Return the (X, Y) coordinate for the center point of the cell that contains the specified text.  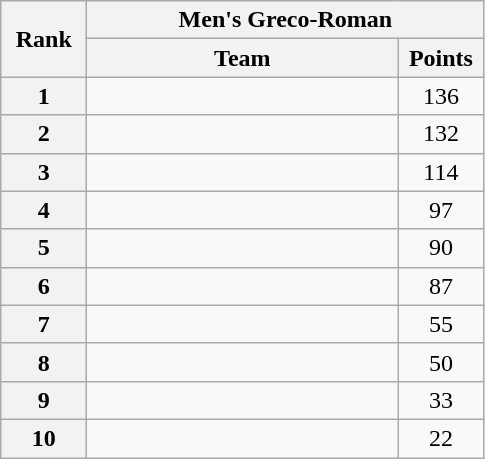
Men's Greco-Roman (286, 20)
5 (44, 248)
Points (441, 58)
4 (44, 210)
114 (441, 172)
136 (441, 96)
50 (441, 362)
2 (44, 134)
55 (441, 324)
10 (44, 438)
90 (441, 248)
Rank (44, 39)
33 (441, 400)
87 (441, 286)
9 (44, 400)
97 (441, 210)
22 (441, 438)
3 (44, 172)
1 (44, 96)
7 (44, 324)
8 (44, 362)
Team (242, 58)
6 (44, 286)
132 (441, 134)
